Provide the (x, y) coordinate of the cell's center where the given text is located.  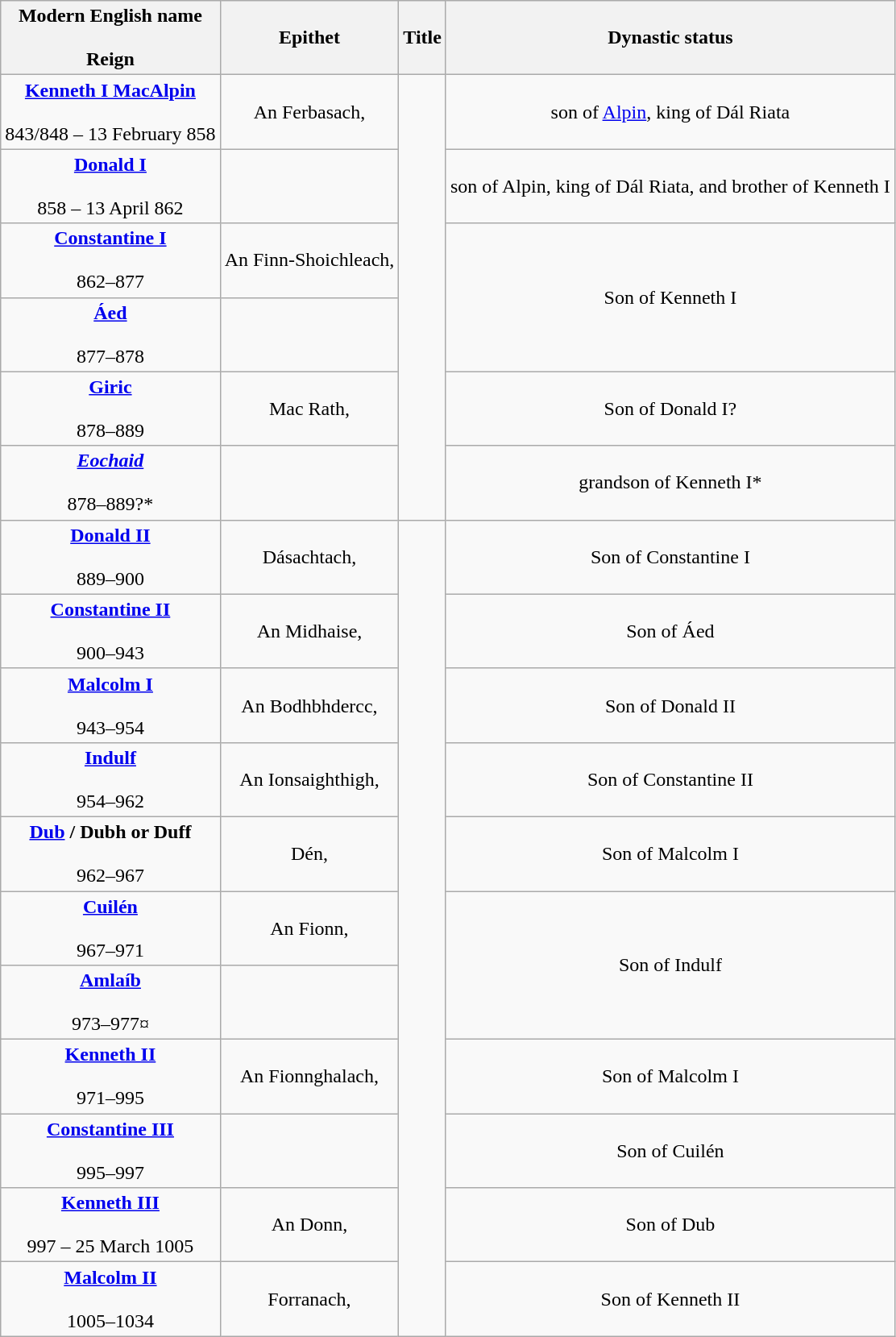
An Ionsaighthigh, (309, 779)
Son of Constantine II (670, 779)
Kenneth III997 – 25 March 1005 (110, 1225)
An Ferbasach, (309, 112)
Constantine I862–877 (110, 260)
grandson of Kenneth I* (670, 483)
Kenneth II971–995 (110, 1077)
An Fionn, (309, 928)
Son of Áed (670, 631)
son of Alpin, king of Dál Riata, and brother of Kenneth I (670, 186)
An Midhaise, (309, 631)
Modern English nameReign (110, 38)
Donald I858 – 13 April 862 (110, 186)
An Donn, (309, 1225)
Eochaid878–889?* (110, 483)
Indulf954–962 (110, 779)
Son of Cuilén (670, 1151)
Áed877–878 (110, 334)
Kenneth I MacAlpin843/848 – 13 February 858 (110, 112)
Malcolm II1005–1034 (110, 1299)
Constantine II900–943 (110, 631)
Constantine III995–997 (110, 1151)
Dásachtach, (309, 557)
Son of Indulf (670, 965)
Epithet (309, 38)
Amlaíb973–977¤ (110, 1003)
Dub / Dubh or Duff962–967 (110, 853)
Malcolm I943–954 (110, 705)
Cuilén967–971 (110, 928)
son of Alpin, king of Dál Riata (670, 112)
Title (422, 38)
Dynastic status (670, 38)
Donald II889–900 (110, 557)
Son of Kenneth I (670, 297)
Son of Donald I? (670, 409)
Dén, (309, 853)
An Fionnghalach, (309, 1077)
Son of Kenneth II (670, 1299)
Forranach, (309, 1299)
Mac Rath, (309, 409)
Giric878–889 (110, 409)
Son of Donald II (670, 705)
Son of Constantine I (670, 557)
Son of Dub (670, 1225)
An Bodhbhdercc, (309, 705)
An Finn-Shoichleach, (309, 260)
